Return the (x, y) coordinate for the center point of the cell that contains the specified text.  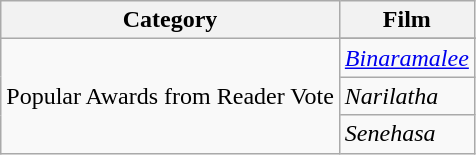
Category (170, 20)
Senehasa (406, 134)
Narilatha (406, 96)
Popular Awards from Reader Vote (170, 96)
Binaramalee (406, 58)
Film (406, 20)
